Return [X, Y] of the center of cell containing provided text 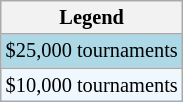
$25,000 tournaments [92, 51]
$10,000 tournaments [92, 85]
Legend [92, 17]
